Locate the cell with the specified text and output its [X, Y] center coordinate. 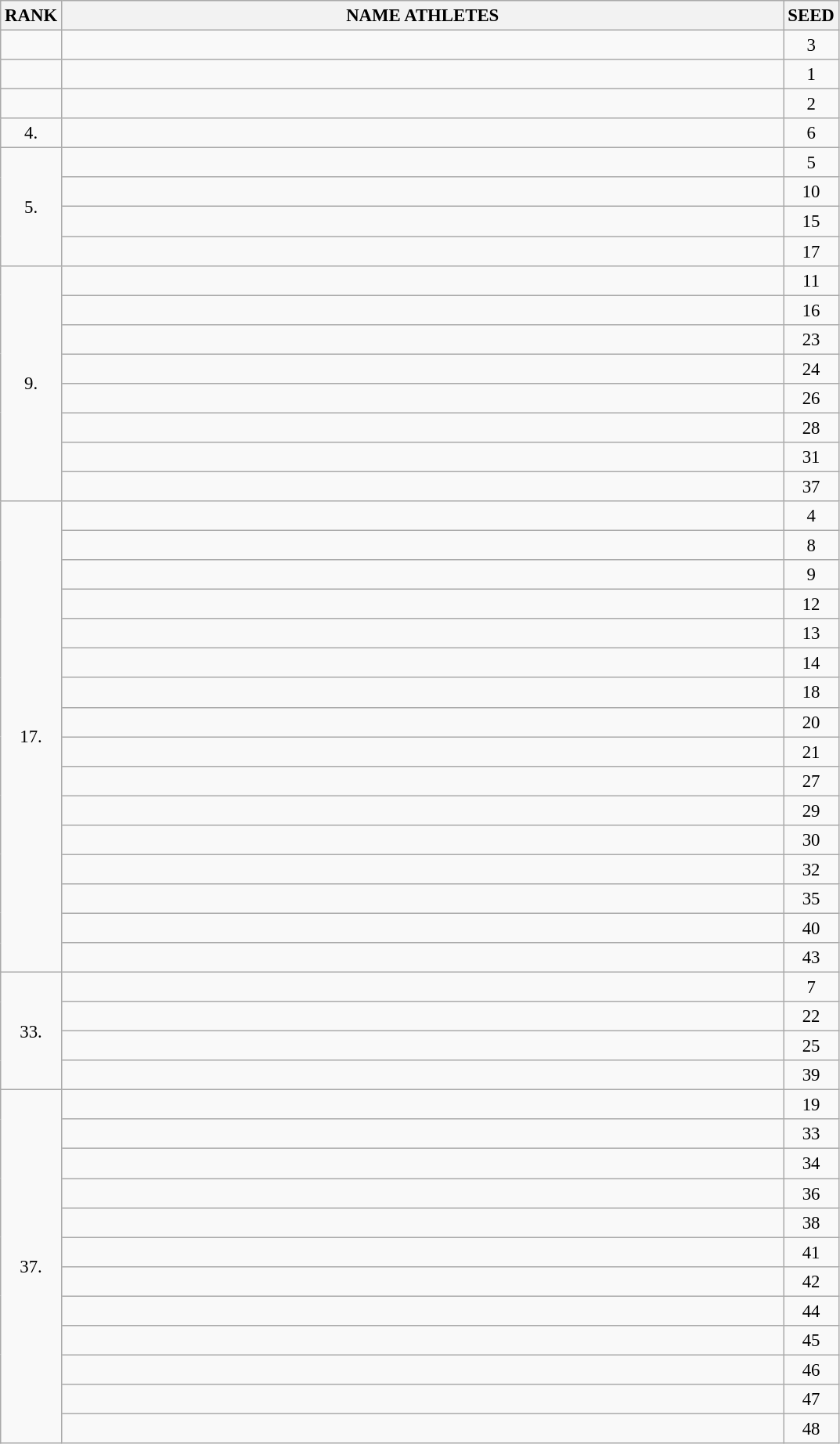
30 [811, 840]
6 [811, 133]
5. [31, 207]
42 [811, 1281]
SEED [811, 16]
28 [811, 428]
29 [811, 810]
31 [811, 457]
NAME ATHLETES [423, 16]
12 [811, 605]
15 [811, 222]
13 [811, 634]
RANK [31, 16]
33. [31, 1031]
44 [811, 1311]
9 [811, 575]
4 [811, 516]
36 [811, 1193]
16 [811, 310]
2 [811, 104]
10 [811, 192]
25 [811, 1046]
39 [811, 1075]
18 [811, 693]
48 [811, 1428]
26 [811, 399]
19 [811, 1105]
35 [811, 899]
20 [811, 722]
40 [811, 928]
8 [811, 546]
45 [811, 1341]
11 [811, 280]
38 [811, 1222]
17. [31, 737]
43 [811, 958]
21 [811, 752]
32 [811, 869]
17 [811, 251]
47 [811, 1399]
22 [811, 1016]
27 [811, 781]
34 [811, 1164]
37. [31, 1267]
5 [811, 163]
24 [811, 369]
41 [811, 1252]
46 [811, 1370]
23 [811, 339]
37 [811, 486]
4. [31, 133]
14 [811, 663]
1 [811, 74]
7 [811, 987]
3 [811, 45]
9. [31, 384]
33 [811, 1135]
